Pinpoint the cell where the given text exists, returning its [x, y] midpoint coordinate. 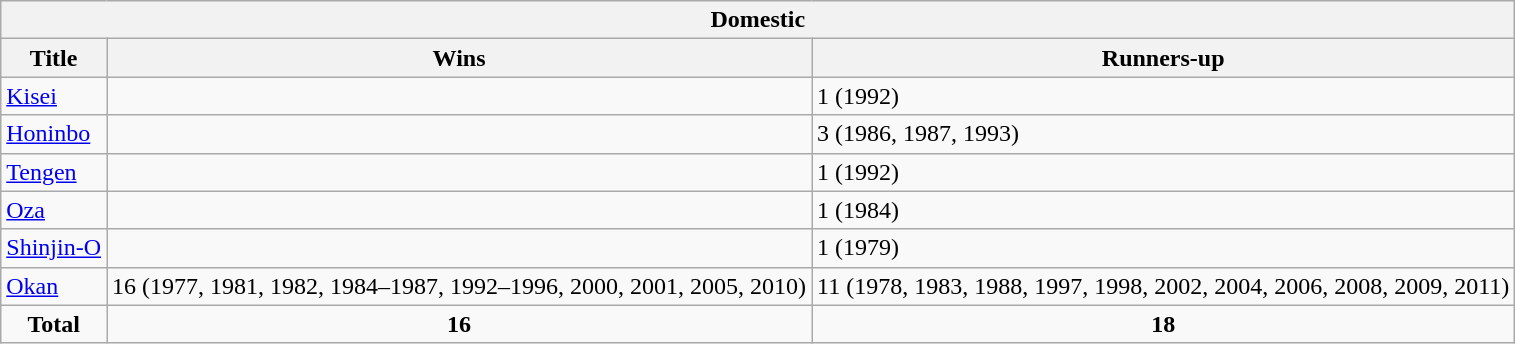
3 (1986, 1987, 1993) [1164, 134]
Honinbo [54, 134]
18 [1164, 324]
Domestic [758, 20]
1 (1984) [1164, 210]
Oza [54, 210]
16 [458, 324]
Runners-up [1164, 58]
16 (1977, 1981, 1982, 1984–1987, 1992–1996, 2000, 2001, 2005, 2010) [458, 286]
Wins [458, 58]
Title [54, 58]
11 (1978, 1983, 1988, 1997, 1998, 2002, 2004, 2006, 2008, 2009, 2011) [1164, 286]
Tengen [54, 172]
1 (1979) [1164, 248]
Shinjin-O [54, 248]
Kisei [54, 96]
Okan [54, 286]
Total [54, 324]
